Find where the given text appears and provide that cell's center as (X, Y) coordinate. 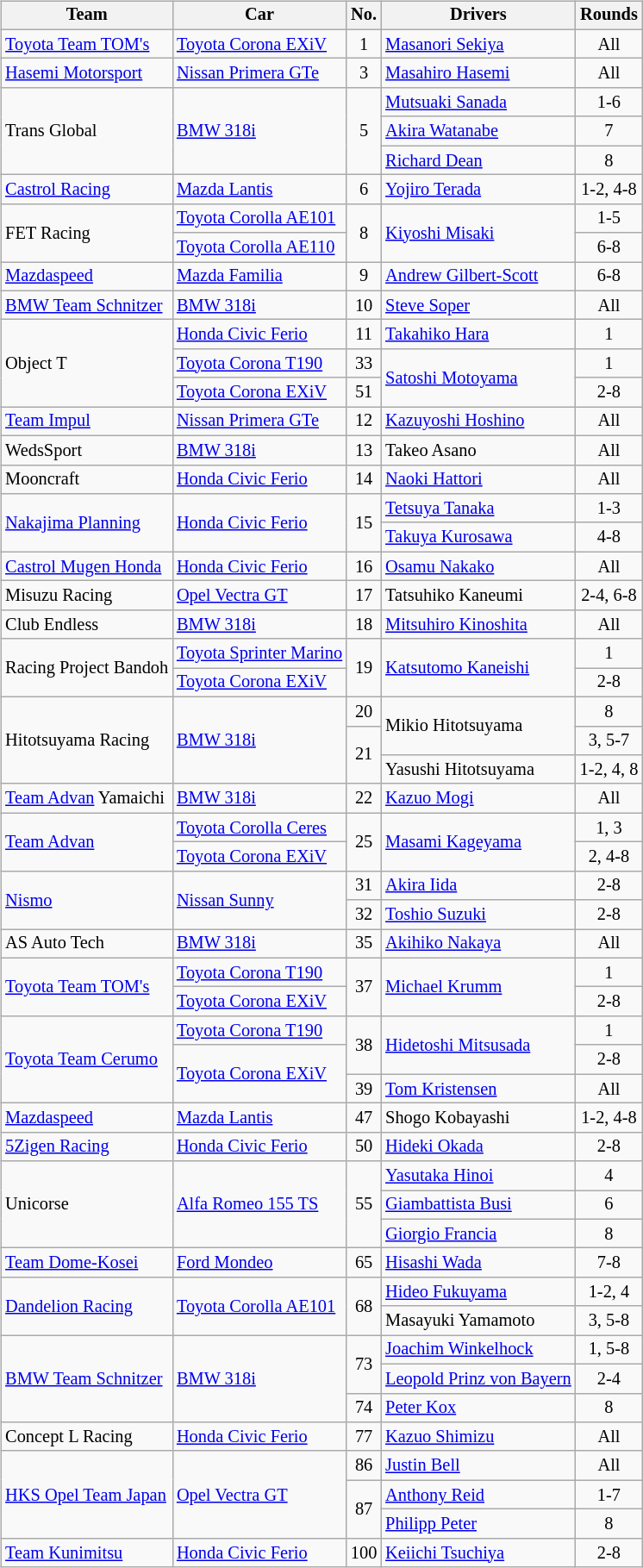
32 (364, 915)
Yojiro Terada (478, 190)
Nissan Sunny (259, 900)
3, 5-7 (609, 740)
Nismo (86, 900)
1-6 (609, 103)
73 (364, 1364)
1-5 (609, 218)
1, 5-8 (609, 1350)
Club Endless (86, 624)
15 (364, 522)
35 (364, 944)
Masayuki Yamamoto (478, 1321)
Tatsuhiko Kaneumi (478, 596)
18 (364, 624)
47 (364, 1118)
Osamu Nakako (478, 566)
Racing Project Bandoh (86, 667)
1-2, 4, 8 (609, 770)
Andrew Gilbert-Scott (478, 277)
Takuya Kurosawa (478, 537)
3, 5-8 (609, 1321)
Justin Bell (478, 1465)
4 (609, 1176)
55 (364, 1205)
Mitsuhiro Kinoshita (478, 624)
Yasushi Hitotsuyama (478, 770)
5 (364, 131)
Peter Kox (478, 1408)
Team Advan (86, 841)
19 (364, 667)
11 (364, 334)
Rounds (609, 16)
2-4, 6-8 (609, 596)
13 (364, 450)
Toyota Sprinter Marino (259, 653)
Shogo Kobayashi (478, 1118)
100 (364, 1552)
Trans Global (86, 131)
Team Kunimitsu (86, 1552)
Team Impul (86, 422)
Kazuo Shimizu (478, 1437)
3 (364, 73)
WedsSport (86, 450)
33 (364, 364)
65 (364, 1263)
31 (364, 885)
Car (259, 16)
17 (364, 596)
51 (364, 392)
Hitotsuyama Racing (86, 740)
Ford Mondeo (259, 1263)
Steve Soper (478, 305)
Object T (86, 364)
37 (364, 986)
Akira Watanabe (478, 131)
Takeo Asano (478, 450)
Masanori Sekiya (478, 44)
1-7 (609, 1495)
Keiichi Tsuchiya (478, 1552)
2-4 (609, 1378)
Satoshi Motoyama (478, 378)
Kazuyoshi Hoshino (478, 422)
Hideo Fukuyama (478, 1292)
14 (364, 479)
Masahiro Hasemi (478, 73)
39 (364, 1089)
Kazuo Mogi (478, 798)
Philipp Peter (478, 1524)
Nakajima Planning (86, 522)
Alfa Romeo 155 TS (259, 1205)
Toshio Suzuki (478, 915)
Drivers (478, 16)
Tom Kristensen (478, 1089)
Mazda Familia (259, 277)
Mutsuaki Sanada (478, 103)
Hidetoshi Mitsusada (478, 1045)
Hasemi Motorsport (86, 73)
7 (609, 131)
50 (364, 1146)
10 (364, 305)
Yasutaka Hinoi (478, 1176)
7-8 (609, 1263)
87 (364, 1509)
Hideki Okada (478, 1146)
74 (364, 1408)
Richard Dean (478, 160)
22 (364, 798)
Tetsuya Tanaka (478, 509)
5Zigen Racing (86, 1146)
2, 4-8 (609, 857)
Dandelion Racing (86, 1307)
Toyota Team Cerumo (86, 1060)
1-2, 4 (609, 1292)
Takahiko Hara (478, 334)
86 (364, 1465)
Unicorse (86, 1205)
AS Auto Tech (86, 944)
FET Racing (86, 233)
1, 3 (609, 828)
68 (364, 1307)
Team Dome-Kosei (86, 1263)
Misuzu Racing (86, 596)
Leopold Prinz von Bayern (478, 1378)
Hisashi Wada (478, 1263)
9 (364, 277)
20 (364, 711)
Mooncraft (86, 479)
21 (364, 755)
Team (86, 16)
25 (364, 841)
Naoki Hattori (478, 479)
Masami Kageyama (478, 841)
Katsutomo Kaneishi (478, 667)
38 (364, 1045)
Team Advan Yamaichi (86, 798)
16 (364, 566)
12 (364, 422)
Concept L Racing (86, 1437)
Giambattista Busi (478, 1205)
Giorgio Francia (478, 1234)
Toyota Corolla Ceres (259, 828)
Castrol Racing (86, 190)
77 (364, 1437)
Mikio Hitotsuyama (478, 726)
1-3 (609, 509)
No. (364, 16)
Anthony Reid (478, 1495)
Toyota Corolla AE110 (259, 247)
Kiyoshi Misaki (478, 233)
HKS Opel Team Japan (86, 1495)
Joachim Winkelhock (478, 1350)
Michael Krumm (478, 986)
Akira Iida (478, 885)
Castrol Mugen Honda (86, 566)
4-8 (609, 537)
Akihiko Nakaya (478, 944)
